Extract the [x, y] coordinate from the center of the cell holding the provided text.  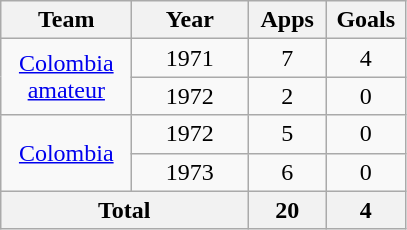
1973 [190, 172]
Colombia amateur [66, 77]
Goals [366, 20]
2 [288, 96]
7 [288, 58]
5 [288, 134]
Year [190, 20]
6 [288, 172]
Team [66, 20]
1971 [190, 58]
20 [288, 210]
Apps [288, 20]
Colombia [66, 153]
Total [124, 210]
